Capture the cell that displays the provided text and extract its (x, y) central coordinate. 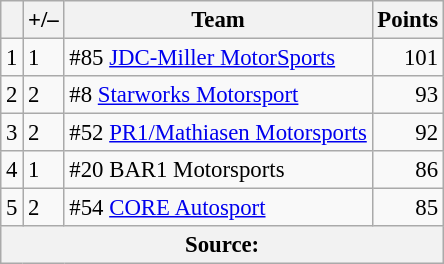
#20 BAR1 Motorsports (218, 170)
Points (408, 20)
92 (408, 133)
Source: (222, 245)
Team (218, 20)
#85 JDC-Miller MotorSports (218, 58)
93 (408, 95)
85 (408, 208)
#8 Starworks Motorsport (218, 95)
86 (408, 170)
5 (12, 208)
+/– (44, 20)
4 (12, 170)
3 (12, 133)
101 (408, 58)
#54 CORE Autosport (218, 208)
#52 PR1/Mathiasen Motorsports (218, 133)
